For the text-containing cell, return its midpoint in [x, y] coordinate format. 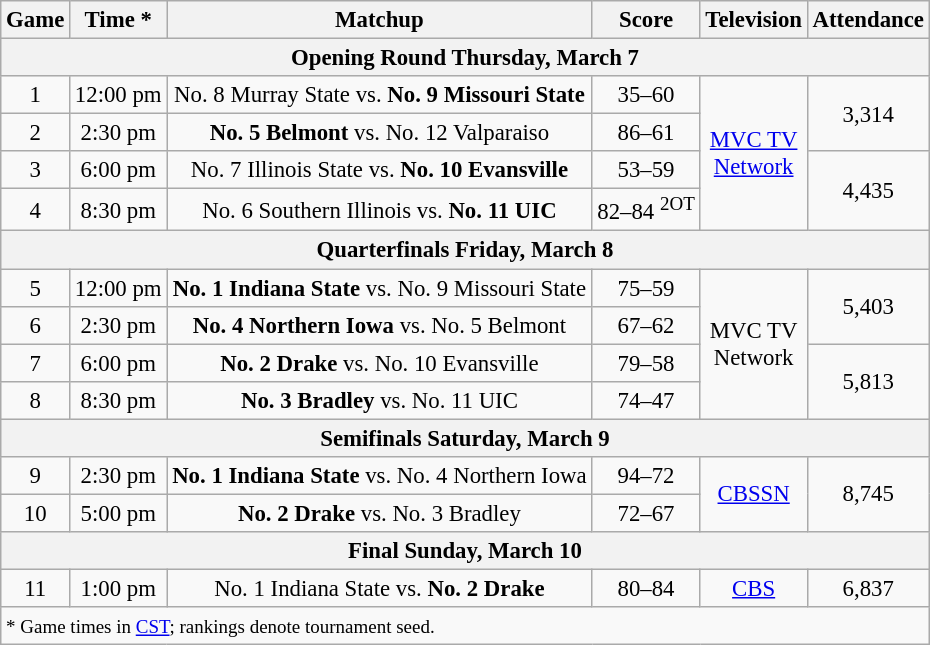
2 [36, 133]
86–61 [646, 133]
9 [36, 476]
74–47 [646, 400]
1 [36, 95]
Attendance [868, 20]
No. 1 Indiana State vs. No. 4 Northern Iowa [380, 476]
53–59 [646, 170]
5:00 pm [118, 513]
8,745 [868, 494]
Score [646, 20]
5 [36, 288]
Opening Round Thursday, March 7 [465, 58]
75–59 [646, 288]
4 [36, 210]
No. 2 Drake vs. No. 10 Evansville [380, 363]
No. 5 Belmont vs. No. 12 Valparaiso [380, 133]
No. 3 Bradley vs. No. 11 UIC [380, 400]
72–67 [646, 513]
CBS [754, 588]
Television [754, 20]
No. 6 Southern Illinois vs. No. 11 UIC [380, 210]
Game [36, 20]
4,435 [868, 191]
No. 7 Illinois State vs. No. 10 Evansville [380, 170]
80–84 [646, 588]
* Game times in CST; rankings denote tournament seed. [465, 626]
94–72 [646, 476]
6 [36, 325]
79–58 [646, 363]
10 [36, 513]
Time * [118, 20]
35–60 [646, 95]
8 [36, 400]
No. 4 Northern Iowa vs. No. 5 Belmont [380, 325]
Final Sunday, March 10 [465, 551]
5,403 [868, 306]
CBSSN [754, 494]
No. 2 Drake vs. No. 3 Bradley [380, 513]
Quarterfinals Friday, March 8 [465, 250]
No. 1 Indiana State vs. No. 9 Missouri State [380, 288]
82–84 2OT [646, 210]
3 [36, 170]
11 [36, 588]
No. 8 Murray State vs. No. 9 Missouri State [380, 95]
5,813 [868, 382]
Matchup [380, 20]
67–62 [646, 325]
1:00 pm [118, 588]
3,314 [868, 114]
Semifinals Saturday, March 9 [465, 438]
No. 1 Indiana State vs. No. 2 Drake [380, 588]
7 [36, 363]
6,837 [868, 588]
